Scan for the cell matching the given text and deliver its (x, y) coordinate at center. 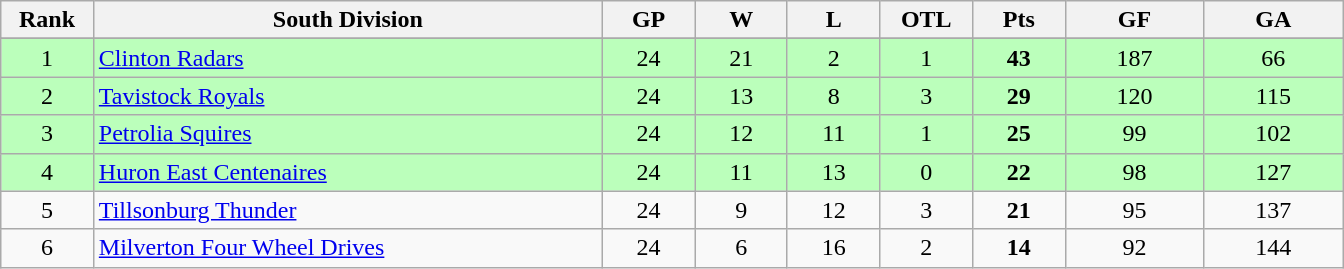
102 (1274, 134)
Milverton Four Wheel Drives (348, 248)
0 (926, 172)
115 (1274, 96)
144 (1274, 248)
66 (1274, 58)
25 (1020, 134)
95 (1134, 210)
22 (1020, 172)
9 (742, 210)
Tillsonburg Thunder (348, 210)
120 (1134, 96)
Tavistock Royals (348, 96)
South Division (348, 20)
16 (834, 248)
98 (1134, 172)
127 (1274, 172)
5 (48, 210)
8 (834, 96)
W (742, 20)
92 (1134, 248)
Rank (48, 20)
4 (48, 172)
Petrolia Squires (348, 134)
OTL (926, 20)
137 (1274, 210)
99 (1134, 134)
14 (1020, 248)
43 (1020, 58)
29 (1020, 96)
L (834, 20)
Clinton Radars (348, 58)
187 (1134, 58)
GF (1134, 20)
GP (648, 20)
GA (1274, 20)
Huron East Centenaires (348, 172)
Pts (1020, 20)
